Find where the given text appears and provide that cell's center as (x, y) coordinate. 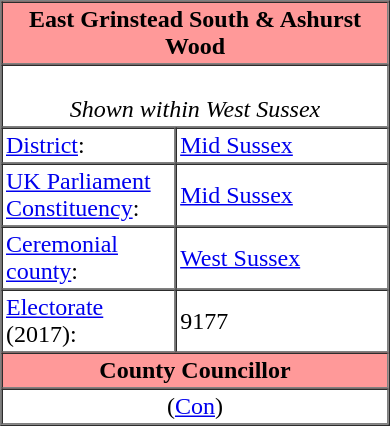
East Grinstead South & Ashurst Wood (196, 34)
9177 (282, 322)
UK Parliament Constituency: (89, 196)
District: (89, 146)
Electorate (2017): (89, 322)
Shown within West Sussex (196, 96)
County Councillor (196, 370)
(Con) (196, 406)
West Sussex (282, 258)
Ceremonial county: (89, 258)
